Find where the given text appears and provide that cell's center as [X, Y] coordinate. 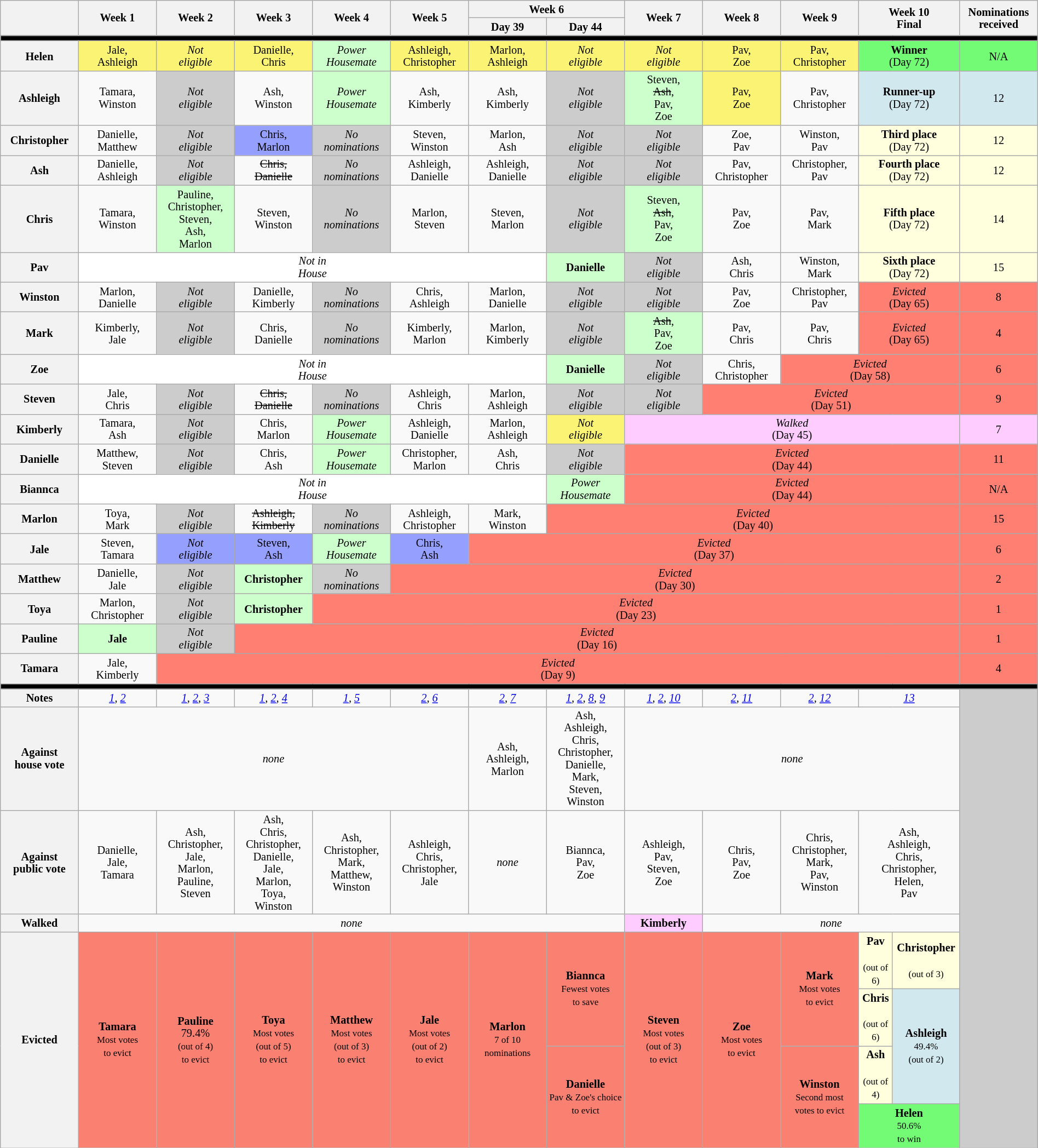
1, 2, 3 [195, 697]
Week 5 [429, 18]
Tamara [39, 668]
Ash,Christopher,Jale,Marlon,Pauline,Steven [195, 862]
Chris [39, 219]
Evicted(Day 9) [558, 668]
ToyaMost votes(out of 5)to evict [273, 1040]
9 [999, 399]
Winston,Pav [820, 140]
Ash,Ashleigh,Chris,Christopher,Danielle,Mark,Steven,Winston [585, 759]
1, 2, 8, 9 [585, 697]
Danielle,Ashleigh [117, 170]
Marlon7 of 10nominations [508, 1040]
Runner-up(Day 72) [909, 98]
Chris,Ashleigh [429, 297]
Againstpublic vote [39, 862]
Jale,Kimberly [117, 668]
Christopher,Marlon [429, 459]
Fifth place(Day 72) [909, 219]
Danielle,Chris [273, 56]
Week 8 [741, 18]
Ash,Ashleigh,Chris,Christopher,Helen,Pav [909, 862]
Ashleigh,Chris [429, 399]
1, 2, 4 [273, 697]
JaleMost votes(out of 2)to evict [429, 1040]
Mark,Winston [508, 519]
Walked [39, 923]
Winston,Mark [820, 267]
MatthewMost votes(out of 3)to evict [351, 1040]
Christopher(out of 3) [926, 960]
Marlon,Steven [429, 219]
Steven [39, 399]
Notes [39, 697]
Pauline [39, 639]
Matthew,Steven [117, 459]
1, 2, 10 [664, 697]
8 [999, 297]
Day 39 [508, 26]
Evicted(Day 58) [870, 369]
Evicted(Day 37) [714, 549]
Chris,Christopher [741, 369]
14 [999, 219]
Winston [39, 297]
BianncaFewest votesto save [585, 989]
Helen [39, 56]
Week 2 [195, 18]
Ashleigh,Pav,Steven,Zoe [664, 862]
Walked(Day 45) [792, 429]
Week 7 [664, 18]
2, 12 [820, 697]
Marlon,Christopher [117, 609]
Week 3 [273, 18]
Week 4 [351, 18]
Chris,Christopher,Mark,Pav,Winston [820, 862]
Sixth place(Day 72) [909, 267]
Zoe [39, 369]
7 [999, 429]
Ashleigh,Chris,Christopher,Jale [429, 862]
2 [999, 578]
Marlon,Kimberly [508, 333]
Steven,Ash [273, 549]
Pauline,Christopher,Steven,Ash,Marlon [195, 219]
Ashleigh [39, 98]
Evicted(Day 51) [831, 399]
Zoe,Pav [741, 140]
Ash,Chris,Christopher,Danielle,Jale,Marlon,Toya,Winston [273, 862]
Chris,Pav,Zoe [741, 862]
Ash,Christopher,Mark,Matthew,Winston [351, 862]
StevenMost votes(out of 3)to evict [664, 1040]
1, 5 [351, 697]
Biannca [39, 489]
Ash [39, 170]
Pav [39, 267]
Kimberly,Marlon [429, 333]
DaniellePav & Zoe's choiceto evict [585, 1097]
Steven,Marlon [508, 219]
13 [909, 697]
2, 11 [741, 697]
Danielle,Matthew [117, 140]
Tamara,Ash [117, 429]
Evicted(Day 16) [597, 639]
Nominationsreceived [999, 18]
Ashleigh49.4%(out of 2) [926, 1046]
Week 10Final [909, 18]
Winner(Day 72) [909, 56]
2, 7 [508, 697]
Steven,Tamara [117, 549]
1, 2 [117, 697]
Week 1 [117, 18]
Pav,Mark [820, 219]
Helen50.6%to win [909, 1126]
Week 6 [546, 9]
Ash(out of 4) [875, 1075]
Againsthouse vote [39, 759]
Ashleigh,Kimberly [273, 519]
Toya [39, 609]
Evicted [39, 1040]
Week 9 [820, 18]
Evicted(Day 40) [753, 519]
Ash,Pav,Zoe [664, 333]
ZoeMost votesto evict [741, 1040]
Ash,Winston [273, 98]
Mark [39, 333]
Danielle,Kimberly [273, 297]
Marlon [39, 519]
WinstonSecond mostvotes to evict [820, 1097]
Jale,Chris [117, 399]
Danielle,Jale,Tamara [117, 862]
Pav(out of 6) [875, 960]
TamaraMost votesto evict [117, 1040]
Toya,Mark [117, 519]
Biannca,Pav,Zoe [585, 862]
Pauline79.4%(out of 4)to evict [195, 1040]
Third place(Day 72) [909, 140]
Evicted(Day 30) [674, 578]
MarkMost votesto evict [820, 989]
2, 6 [429, 697]
Matthew [39, 578]
Kimberly,Jale [117, 333]
Fourth place(Day 72) [909, 170]
Danielle,Jale [117, 578]
Marlon,Ash [508, 140]
Evicted(Day 23) [636, 609]
Jale,Ashleigh [117, 56]
Chris(out of 6) [875, 1017]
11 [999, 459]
Day 44 [585, 26]
Ash,Ashleigh,Marlon [508, 759]
